Pinpoint the cell where the given text exists, returning its (X, Y) midpoint coordinate. 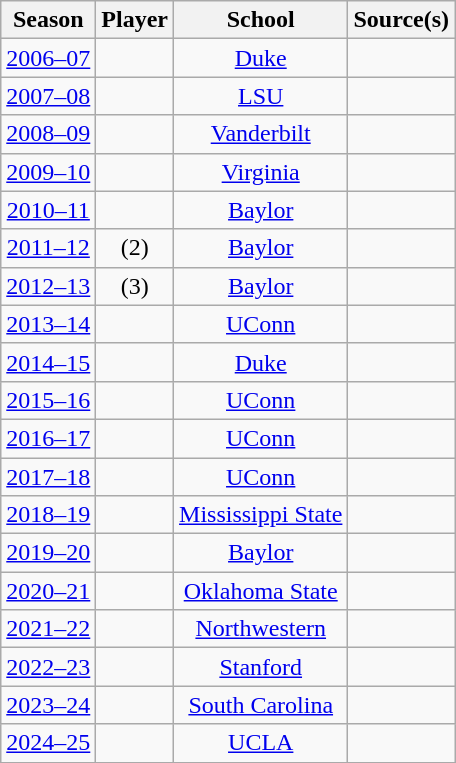
Stanford (261, 667)
Virginia (261, 172)
2016–17 (48, 438)
2017–18 (48, 477)
2011–12 (48, 248)
2021–22 (48, 629)
School (261, 20)
2013–14 (48, 324)
2007–08 (48, 96)
2008–09 (48, 134)
2012–13 (48, 286)
2023–24 (48, 705)
(3) (135, 286)
South Carolina (261, 705)
2006–07 (48, 58)
(2) (135, 248)
Northwestern (261, 629)
2019–20 (48, 553)
2020–21 (48, 591)
Mississippi State (261, 515)
LSU (261, 96)
Season (48, 20)
2014–15 (48, 362)
2018–19 (48, 515)
Oklahoma State (261, 591)
2015–16 (48, 400)
2009–10 (48, 172)
Source(s) (402, 20)
2010–11 (48, 210)
2022–23 (48, 667)
Vanderbilt (261, 134)
Player (135, 20)
UCLA (261, 743)
2024–25 (48, 743)
